Capture the cell that displays the provided text and extract its (x, y) central coordinate. 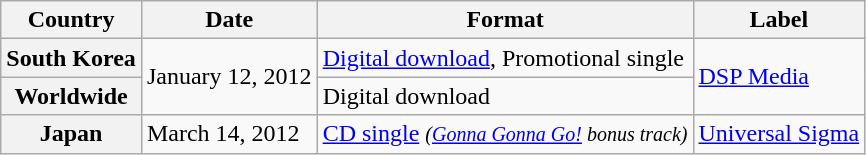
Digital download, Promotional single (505, 58)
Worldwide (72, 96)
DSP Media (779, 77)
Universal Sigma (779, 134)
Country (72, 20)
Japan (72, 134)
South Korea (72, 58)
Label (779, 20)
Digital download (505, 96)
Format (505, 20)
Date (229, 20)
January 12, 2012 (229, 77)
March 14, 2012 (229, 134)
CD single (Gonna Gonna Go! bonus track) (505, 134)
